Provide the (X, Y) coordinate of the cell's center where the given text is located.  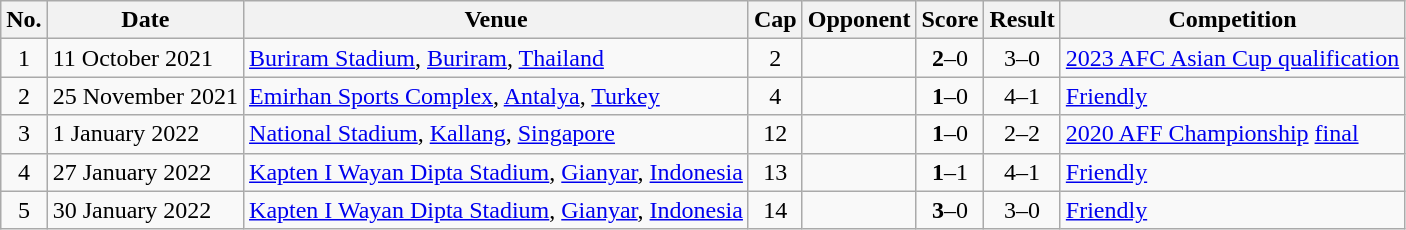
Date (145, 20)
25 November 2021 (145, 96)
1 January 2022 (145, 134)
Result (1022, 20)
30 January 2022 (145, 210)
3 (24, 134)
Emirhan Sports Complex, Antalya, Turkey (496, 96)
2020 AFF Championship final (1232, 134)
Competition (1232, 20)
2–0 (950, 58)
13 (775, 172)
2023 AFC Asian Cup qualification (1232, 58)
14 (775, 210)
National Stadium, Kallang, Singapore (496, 134)
11 October 2021 (145, 58)
12 (775, 134)
No. (24, 20)
2–2 (1022, 134)
5 (24, 210)
Venue (496, 20)
27 January 2022 (145, 172)
Cap (775, 20)
Score (950, 20)
1–1 (950, 172)
Opponent (859, 20)
1 (24, 58)
Buriram Stadium, Buriram, Thailand (496, 58)
